Determine the [X, Y] coordinate at the center of the cell enclosing the given text.  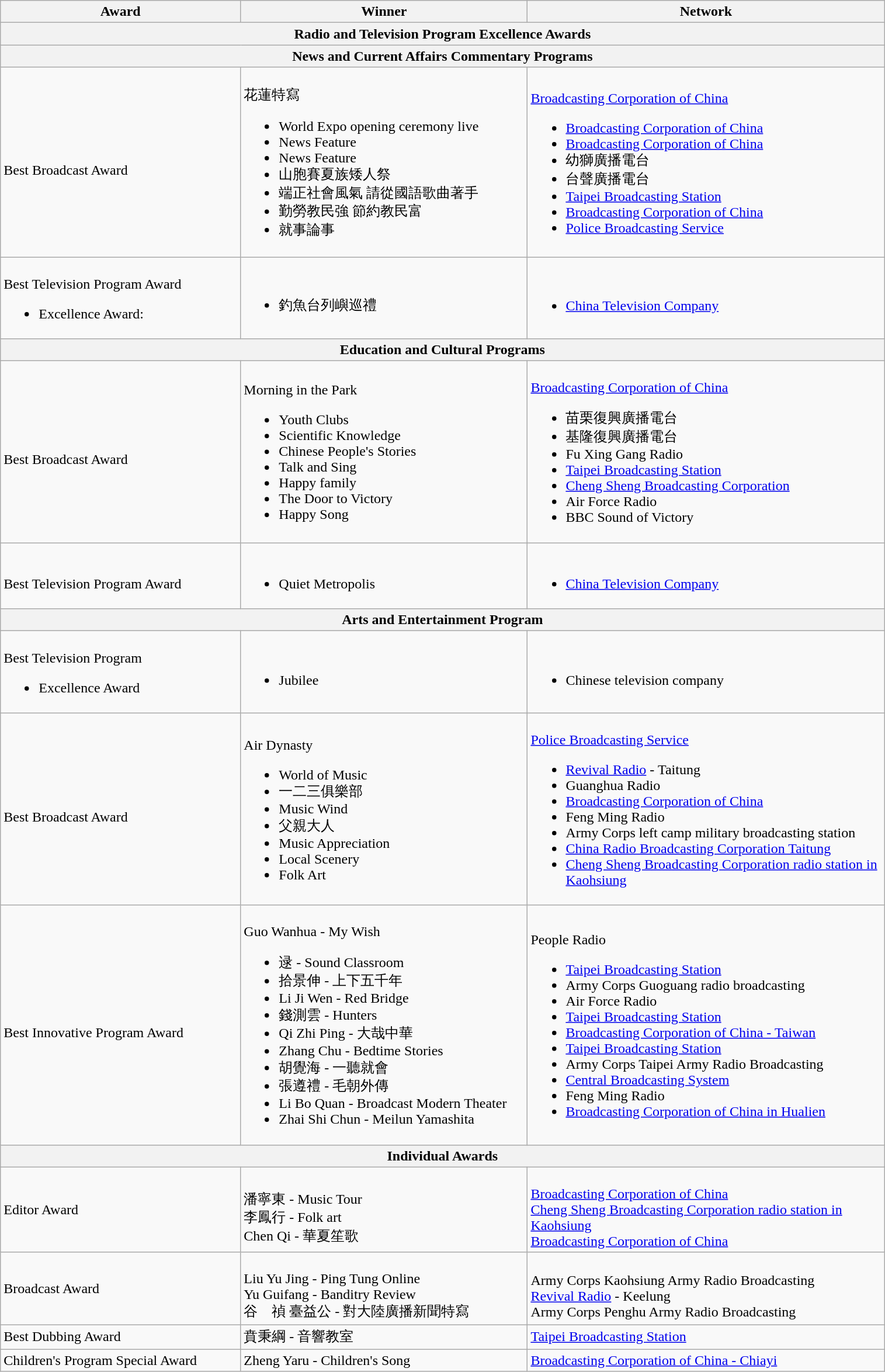
Morning in the ParkYouth ClubsScientific KnowledgeChinese People's StoriesTalk and SingHappy familyThe Door to VictoryHappy Song [384, 452]
Radio and Television Program Excellence Awards [443, 34]
Arts and Entertainment Program [443, 620]
Award [120, 12]
Broadcast Award [120, 1288]
Children's Program Special Award [120, 1360]
Zheng Yaru - Children's Song [384, 1360]
Education and Cultural Programs [443, 350]
Individual Awards [443, 1156]
Network [706, 12]
Best Television Program Award [120, 576]
釣魚台列嶼巡禮 [384, 298]
Best Television Program AwardExcellence Award: [120, 298]
Jubilee [384, 672]
Broadcasting Corporation of China - Chiayi [706, 1360]
Broadcasting Corporation of China Cheng Sheng Broadcasting Corporation radio station in Kaohsiung Broadcasting Corporation of China [706, 1210]
Winner [384, 12]
Liu Yu Jing - Ping Tung Online Yu Guifang - Banditry Review 谷 禎 臺益公 - 對大陸廣播新聞特寫 [384, 1288]
花蓮特寫World Expo opening ceremony liveNews FeatureNews Feature山胞賽夏族矮人祭端正社會風氣 請從國語歌曲著手勤勞教民強 節約教民富就事論事 [384, 162]
Chinese television company [706, 672]
賁秉綱 - 音響教室 [384, 1337]
Best Dubbing Award [120, 1337]
News and Current Affairs Commentary Programs [443, 56]
Army Corps Kaohsiung Army Radio Broadcasting Revival Radio - Keelung Army Corps Penghu Army Radio Broadcasting [706, 1288]
潘寧東 - Music Tour 李鳳行 - Folk art Chen Qi - 華夏笙歌 [384, 1210]
Air DynastyWorld of Music一二三俱樂部Music Wind父親大人Music AppreciationLocal SceneryFolk Art [384, 809]
Taipei Broadcasting Station [706, 1337]
Editor Award [120, 1210]
Quiet Metropolis [384, 576]
Best Innovative Program Award [120, 1025]
Best Television ProgramExcellence Award [120, 672]
